Find where the given text appears and provide that cell's center as [x, y] coordinate. 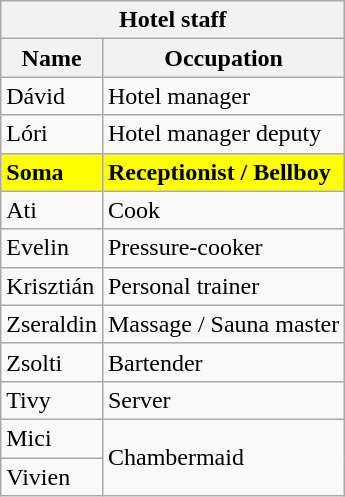
Evelin [52, 248]
Lóri [52, 134]
Zsolti [52, 362]
Hotel staff [173, 20]
Receptionist / Bellboy [223, 172]
Mici [52, 438]
Vivien [52, 477]
Krisztián [52, 286]
Bartender [223, 362]
Massage / Sauna master [223, 324]
Hotel manager deputy [223, 134]
Name [52, 58]
Zseraldin [52, 324]
Dávid [52, 96]
Personal trainer [223, 286]
Ati [52, 210]
Pressure-cooker [223, 248]
Hotel manager [223, 96]
Server [223, 400]
Cook [223, 210]
Occupation [223, 58]
Soma [52, 172]
Tivy [52, 400]
Chambermaid [223, 457]
